Scan for the cell matching the given text and deliver its (X, Y) coordinate at center. 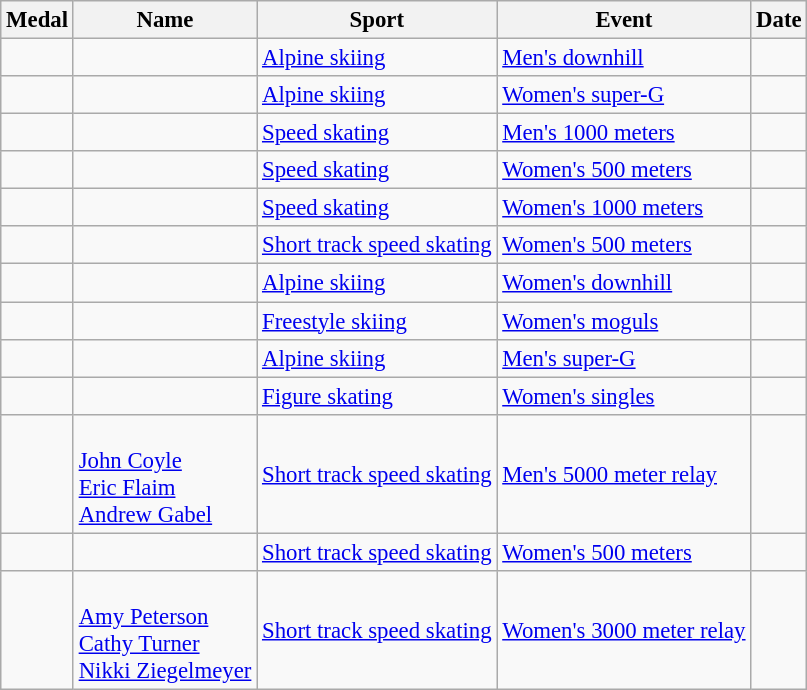
Men's super-G (624, 358)
Women's singles (624, 396)
Women's downhill (624, 283)
Event (624, 20)
Women's super-G (624, 95)
Figure skating (377, 396)
Men's downhill (624, 58)
Women's 1000 meters (624, 208)
Men's 5000 meter relay (624, 474)
Women's 3000 meter relay (624, 630)
Women's moguls (624, 321)
Sport (377, 20)
Name (164, 20)
John CoyleEric FlaimAndrew Gabel (164, 474)
Amy PetersonCathy TurnerNikki Ziegelmeyer (164, 630)
Freestyle skiing (377, 321)
Men's 1000 meters (624, 133)
Medal (38, 20)
Date (779, 20)
